Identify which cell holds the provided text, then report its (x, y) central coordinate. 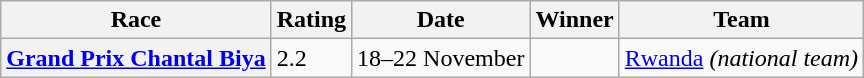
2.2 (311, 58)
Rwanda (national team) (741, 58)
Team (741, 20)
Winner (574, 20)
Race (136, 20)
18–22 November (441, 58)
Grand Prix Chantal Biya (136, 58)
Rating (311, 20)
Date (441, 20)
